Return the (x, y) coordinate for the center point of the cell that contains the specified text.  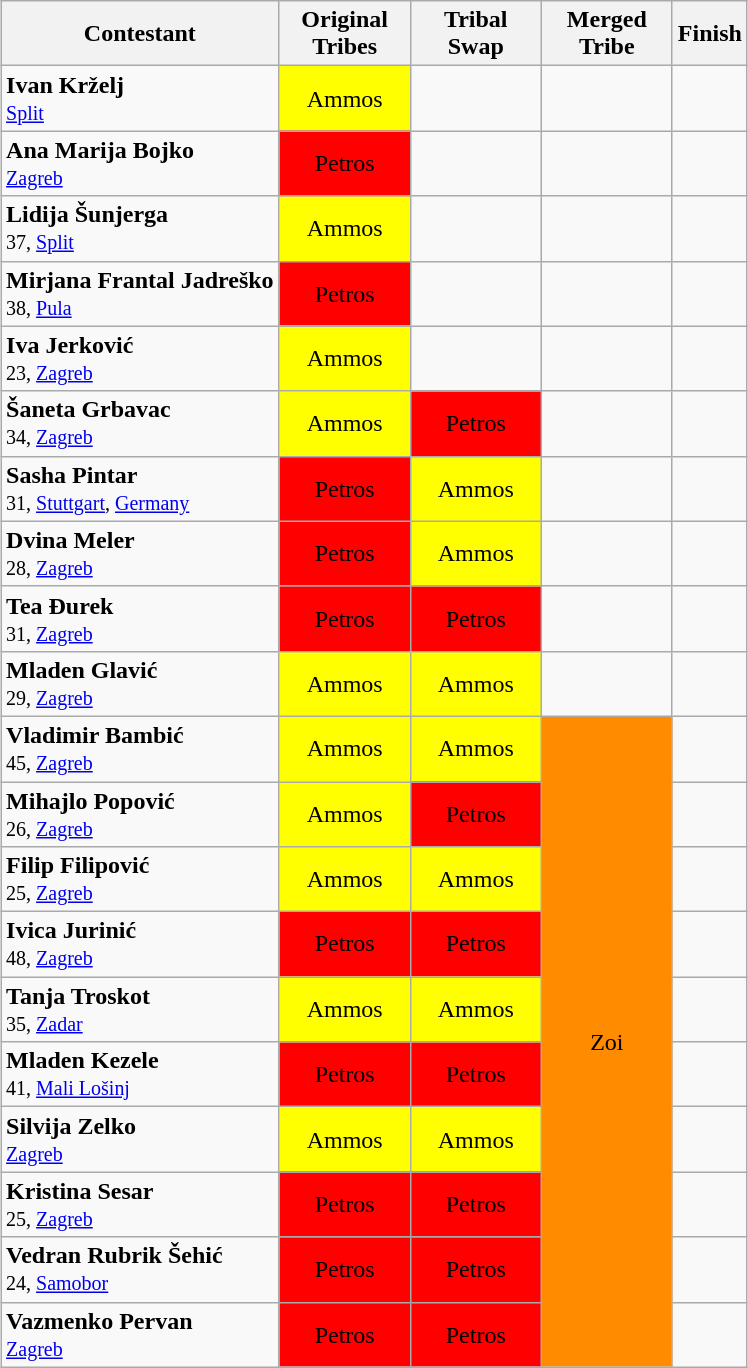
Vedran Rubrik Šehić24, Samobor (140, 1270)
Dvina Meler28, Zagreb (140, 554)
Šaneta Grbavac34, Zagreb (140, 424)
TribalSwap (476, 34)
Lidija Šunjerga37, Split (140, 228)
Vazmenko Pervan Zagreb (140, 1334)
Contestant (140, 34)
Mladen Kezele41, Mali Lošinj (140, 1074)
Mladen Glavić29, Zagreb (140, 684)
Sasha Pintar31, Stuttgart, Germany (140, 488)
Zoi (606, 1042)
Kristina Sesar25, Zagreb (140, 1204)
Tea Đurek31, Zagreb (140, 618)
MergedTribe (606, 34)
Mirjana Frantal Jadreško38, Pula (140, 294)
Silvija Zelko Zagreb (140, 1140)
Ivan KrželjSplit (140, 98)
Filip Filipović25, Zagreb (140, 880)
Ana Marija BojkoZagreb (140, 164)
Tanja Troskot35, Zadar (140, 1010)
Finish (710, 34)
OriginalTribes (344, 34)
Ivica Jurinić48, Zagreb (140, 944)
Vladimir Bambić45, Zagreb (140, 748)
Mihajlo Popović26, Zagreb (140, 814)
Iva Jerković23, Zagreb (140, 358)
